Determine the [x, y] coordinate at the center of the cell enclosing the given text.  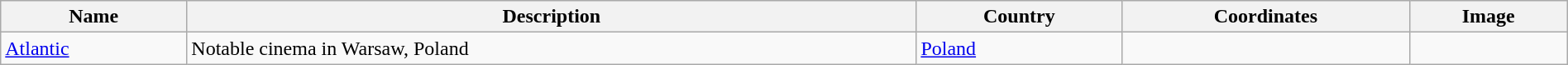
Notable cinema in Warsaw, Poland [552, 48]
Description [552, 17]
Image [1489, 17]
Atlantic [94, 48]
Coordinates [1265, 17]
Country [1019, 17]
Name [94, 17]
Poland [1019, 48]
